Search for the cell housing the specified text and yield its (x, y) center coordinate. 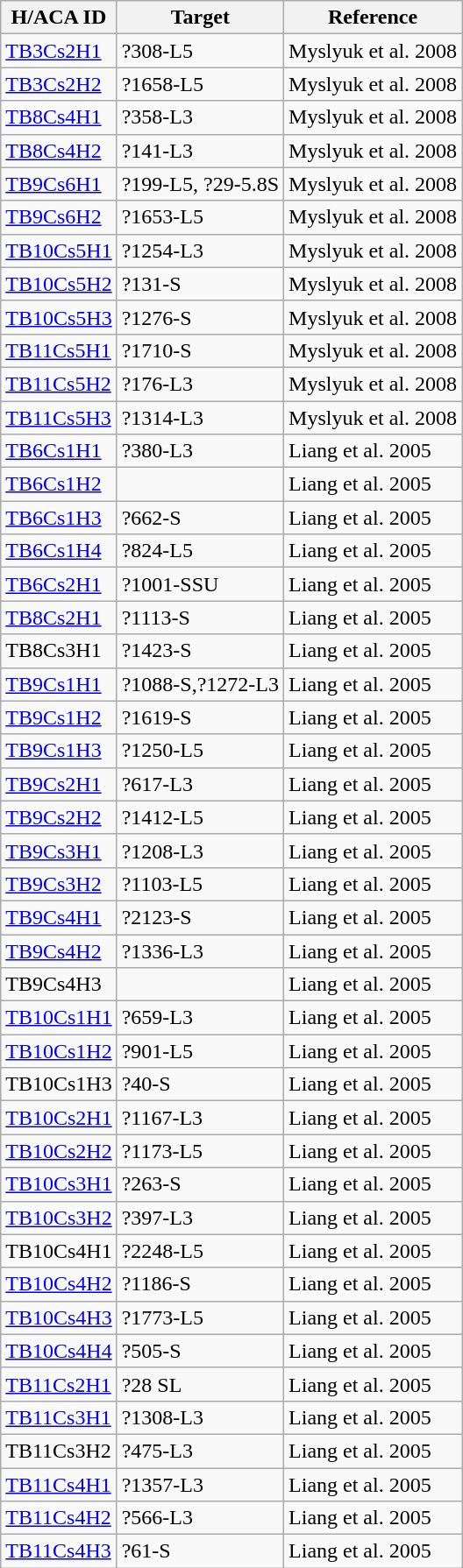
?397-L3 (200, 1218)
TB9Cs2H2 (59, 817)
?1412-L5 (200, 817)
Reference (374, 18)
?824-L5 (200, 551)
?475-L3 (200, 1451)
TB9Cs6H2 (59, 217)
?263-S (200, 1184)
TB11Cs5H2 (59, 384)
TB9Cs4H2 (59, 950)
TB11Cs4H2 (59, 1518)
TB8Cs2H1 (59, 618)
TB11Cs2H1 (59, 1384)
TB9Cs3H2 (59, 884)
?1254-L3 (200, 251)
?199-L5, ?29-5.8S (200, 184)
?617-L3 (200, 784)
?901-L5 (200, 1051)
TB10Cs5H1 (59, 251)
?1113-S (200, 618)
TB10Cs3H1 (59, 1184)
H/ACA ID (59, 18)
TB6Cs2H1 (59, 584)
?1423-S (200, 651)
?1308-L3 (200, 1417)
?40-S (200, 1084)
?28 SL (200, 1384)
TB10Cs4H2 (59, 1284)
TB10Cs5H2 (59, 284)
?1167-L3 (200, 1118)
TB3Cs2H1 (59, 51)
?566-L3 (200, 1518)
?358-L3 (200, 117)
?1001-SSU (200, 584)
TB8Cs4H2 (59, 151)
?1208-L3 (200, 851)
TB9Cs1H1 (59, 684)
?1276-S (200, 317)
TB8Cs3H1 (59, 651)
TB10Cs2H1 (59, 1118)
TB6Cs1H2 (59, 484)
?1103-L5 (200, 884)
?505-S (200, 1351)
?1336-L3 (200, 950)
Target (200, 18)
TB9Cs3H1 (59, 851)
TB10Cs4H4 (59, 1351)
TB10Cs3H2 (59, 1218)
TB6Cs1H1 (59, 451)
TB8Cs4H1 (59, 117)
TB10Cs1H1 (59, 1018)
TB10Cs4H3 (59, 1317)
TB10Cs2H2 (59, 1151)
TB10Cs1H2 (59, 1051)
?1658-L5 (200, 84)
TB11Cs3H1 (59, 1417)
TB10Cs5H3 (59, 317)
?1186-S (200, 1284)
?662-S (200, 518)
?659-L3 (200, 1018)
?1773-L5 (200, 1317)
?1314-L3 (200, 418)
TB11Cs5H1 (59, 350)
?1653-L5 (200, 217)
TB10Cs4H1 (59, 1251)
TB11Cs5H3 (59, 418)
TB11Cs4H1 (59, 1485)
TB9Cs2H1 (59, 784)
TB9Cs1H3 (59, 751)
TB6Cs1H4 (59, 551)
?61-S (200, 1551)
TB9Cs1H2 (59, 717)
?2248-L5 (200, 1251)
?1088-S,?1272-L3 (200, 684)
TB10Cs1H3 (59, 1084)
TB11Cs3H2 (59, 1451)
?2123-S (200, 917)
?141-L3 (200, 151)
?1250-L5 (200, 751)
TB3Cs2H2 (59, 84)
?1173-L5 (200, 1151)
TB6Cs1H3 (59, 518)
?1619-S (200, 717)
?176-L3 (200, 384)
?1710-S (200, 350)
?308-L5 (200, 51)
?1357-L3 (200, 1485)
?131-S (200, 284)
TB11Cs4H3 (59, 1551)
TB9Cs4H3 (59, 985)
TB9Cs6H1 (59, 184)
?380-L3 (200, 451)
TB9Cs4H1 (59, 917)
